Determine the [X, Y] coordinate at the center of the cell enclosing the given text.  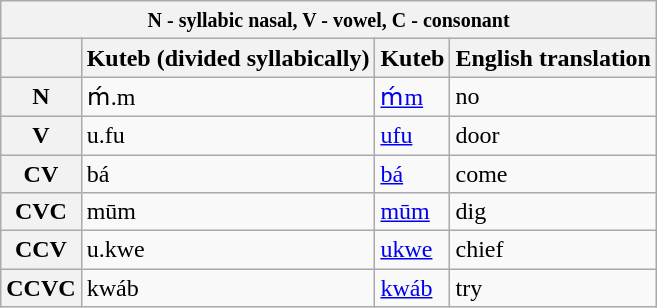
Kuteb [412, 58]
CV [41, 173]
come [553, 173]
N [41, 97]
English translation [553, 58]
door [553, 135]
no [553, 97]
u.kwe [228, 250]
CVC [41, 212]
ukwe [412, 250]
CCV [41, 250]
ḿ.m [228, 97]
N - syllabic nasal, V - vowel, C - consonant [329, 20]
ufu [412, 135]
dig [553, 212]
u.fu [228, 135]
CCVC [41, 288]
Kuteb (divided syllabically) [228, 58]
try [553, 288]
V [41, 135]
chief [553, 250]
ḿm [412, 97]
